Capture the cell that displays the provided text and extract its [X, Y] central coordinate. 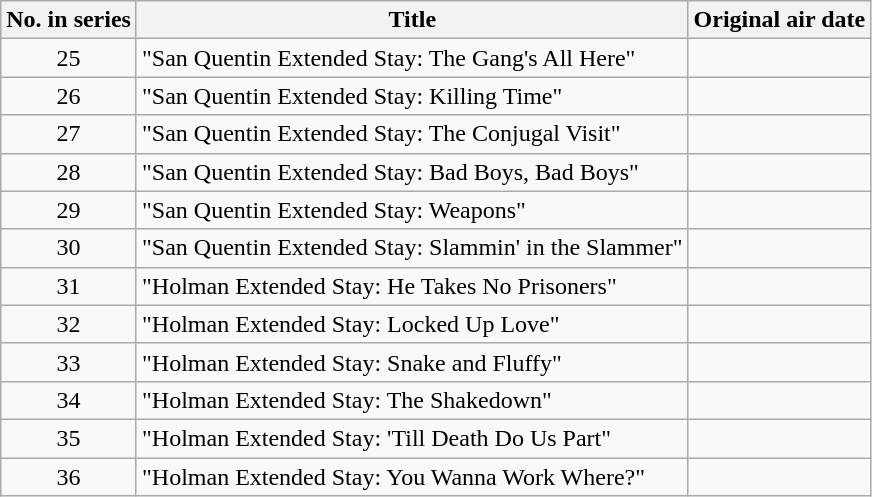
27 [69, 134]
No. in series [69, 20]
"Holman Extended Stay: You Wanna Work Where?" [412, 477]
"Holman Extended Stay: The Shakedown" [412, 400]
"San Quentin Extended Stay: Bad Boys, Bad Boys" [412, 172]
"Holman Extended Stay: Locked Up Love" [412, 324]
32 [69, 324]
"San Quentin Extended Stay: The Gang's All Here" [412, 58]
29 [69, 210]
"Holman Extended Stay: Snake and Fluffy" [412, 362]
34 [69, 400]
"Holman Extended Stay: He Takes No Prisoners" [412, 286]
25 [69, 58]
Title [412, 20]
36 [69, 477]
28 [69, 172]
35 [69, 438]
"San Quentin Extended Stay: Slammin' in the Slammer" [412, 248]
"Holman Extended Stay: 'Till Death Do Us Part" [412, 438]
33 [69, 362]
Original air date [780, 20]
"San Quentin Extended Stay: Weapons" [412, 210]
26 [69, 96]
31 [69, 286]
30 [69, 248]
"San Quentin Extended Stay: The Conjugal Visit" [412, 134]
"San Quentin Extended Stay: Killing Time" [412, 96]
